Determine the [X, Y] coordinate at the center of the cell enclosing the given text.  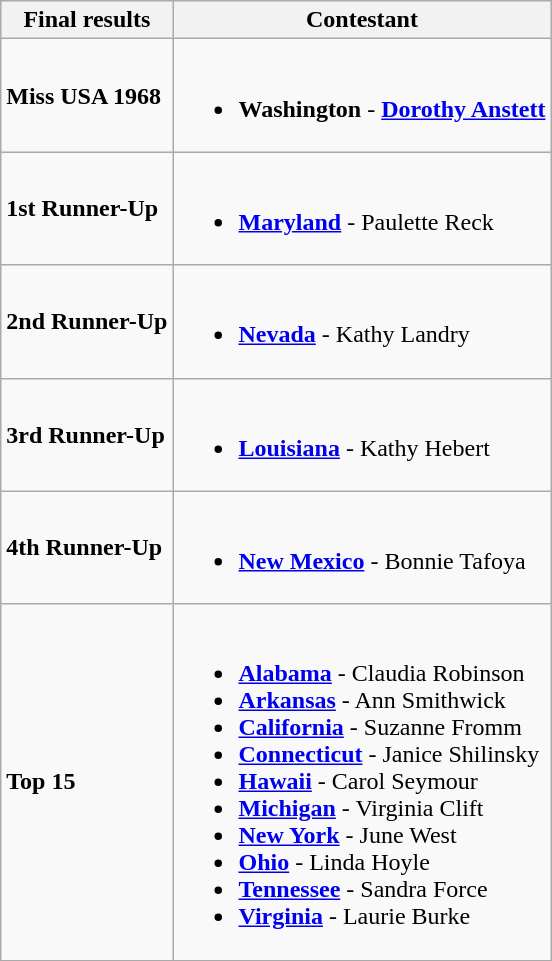
Final results [87, 20]
Miss USA 1968 [87, 96]
Nevada - Kathy Landry [362, 322]
2nd Runner-Up [87, 322]
New Mexico - Bonnie Tafoya [362, 548]
Top 15 [87, 782]
3rd Runner-Up [87, 434]
Washington - Dorothy Anstett [362, 96]
1st Runner-Up [87, 208]
Louisiana - Kathy Hebert [362, 434]
4th Runner-Up [87, 548]
Maryland - Paulette Reck [362, 208]
Contestant [362, 20]
